Output the (X, Y) coordinate of the center of the cell containing the given text.  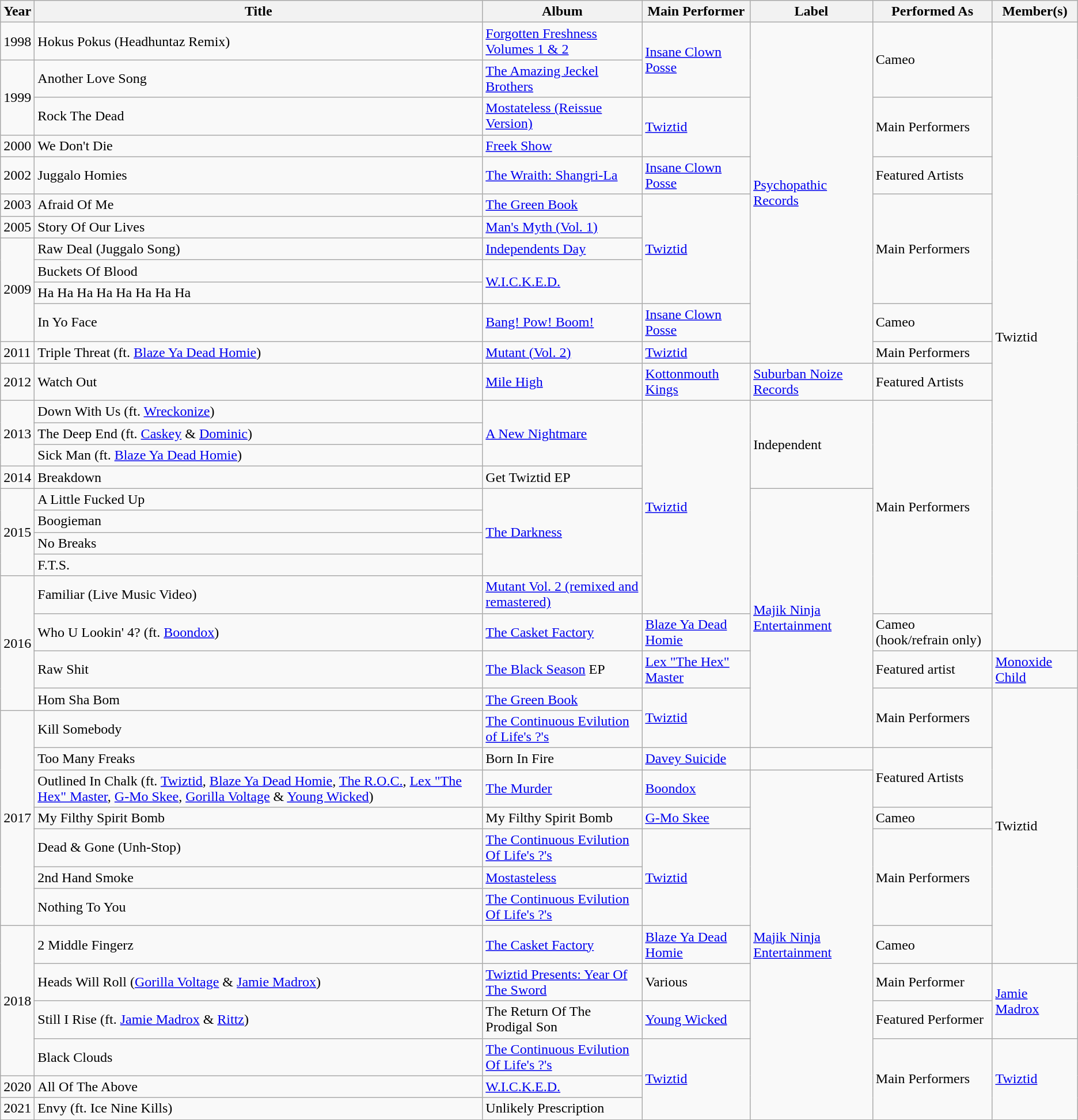
Breakdown (259, 477)
Year (17, 12)
Unlikely Prescription (562, 1108)
The Return Of The Prodigal Son (562, 1019)
Label (812, 12)
Heads Will Roll (Gorilla Voltage & Jamie Madrox) (259, 982)
Mile High (562, 382)
Suburban Noize Records (812, 382)
Afraid Of Me (259, 205)
2nd Hand Smoke (259, 878)
No Breaks (259, 543)
2012 (17, 382)
The Black Season EP (562, 669)
2013 (17, 434)
2009 (17, 289)
Boogieman (259, 521)
Nothing To You (259, 908)
Familiar (Live Music Video) (259, 594)
2021 (17, 1108)
2 Middle Fingerz (259, 944)
2005 (17, 227)
1999 (17, 97)
Psychopathic Records (812, 193)
Mutant (Vol. 2) (562, 352)
Dead & Gone (Unh-Stop) (259, 848)
Born In Fire (562, 758)
Lex "The Hex" Master (696, 669)
2014 (17, 477)
The Amazing Jeckel Brothers (562, 78)
Down With Us (ft. Wreckonize) (259, 412)
Mutant Vol. 2 (remixed and remastered) (562, 594)
Outlined In Chalk (ft. Twiztid, Blaze Ya Dead Homie, The R.O.C., Lex "The Hex" Master, G-Mo Skee, Gorilla Voltage & Young Wicked) (259, 788)
A New Nightmare (562, 434)
Freek Show (562, 146)
Too Many Freaks (259, 758)
Independents Day (562, 249)
Featured artist (932, 669)
Monoxide Child (1035, 669)
Davey Suicide (696, 758)
The Continuous Evilution of Life's ?'s (562, 729)
Kill Somebody (259, 729)
2003 (17, 205)
Get Twiztid EP (562, 477)
Various (696, 982)
F.T.S. (259, 565)
2020 (17, 1087)
Jamie Madrox (1035, 1001)
2018 (17, 1001)
Sick Man (ft. Blaze Ya Dead Homie) (259, 455)
Mostateless (Reissue Version) (562, 116)
Rock The Dead (259, 116)
Hom Sha Bom (259, 699)
Hokus Pokus (Headhuntaz Remix) (259, 41)
Raw Shit (259, 669)
Member(s) (1035, 12)
Cameo (hook/refrain only) (932, 632)
The Darkness (562, 532)
Twiztid Presents: Year Of The Sword (562, 982)
Who U Lookin' 4? (ft. Boondox) (259, 632)
Another Love Song (259, 78)
Buckets Of Blood (259, 271)
Watch Out (259, 382)
Mostasteless (562, 878)
2011 (17, 352)
Independent (812, 445)
We Don't Die (259, 146)
Story Of Our Lives (259, 227)
Raw Deal (Juggalo Song) (259, 249)
Envy (ft. Ice Nine Kills) (259, 1108)
2016 (17, 643)
Man's Myth (Vol. 1) (562, 227)
Bang! Pow! Boom! (562, 322)
Kottonmouth Kings (696, 382)
The Deep End (ft. Caskey & Dominic) (259, 434)
Boondox (696, 788)
2015 (17, 532)
Black Clouds (259, 1057)
In Yo Face (259, 322)
The Murder (562, 788)
Featured Performer (932, 1019)
1998 (17, 41)
Ha Ha Ha Ha Ha Ha Ha Ha (259, 293)
Triple Threat (ft. Blaze Ya Dead Homie) (259, 352)
A Little Fucked Up (259, 499)
2000 (17, 146)
2002 (17, 175)
Forgotten Freshness Volumes 1 & 2 (562, 41)
Still I Rise (ft. Jamie Madrox & Rittz) (259, 1019)
Album (562, 12)
All Of The Above (259, 1087)
2017 (17, 818)
The Wraith: Shangri-La (562, 175)
G-Mo Skee (696, 818)
Title (259, 12)
Young Wicked (696, 1019)
Juggalo Homies (259, 175)
Performed As (932, 12)
